Detect which cell encompasses the target text, then output its (X, Y) center coordinate. 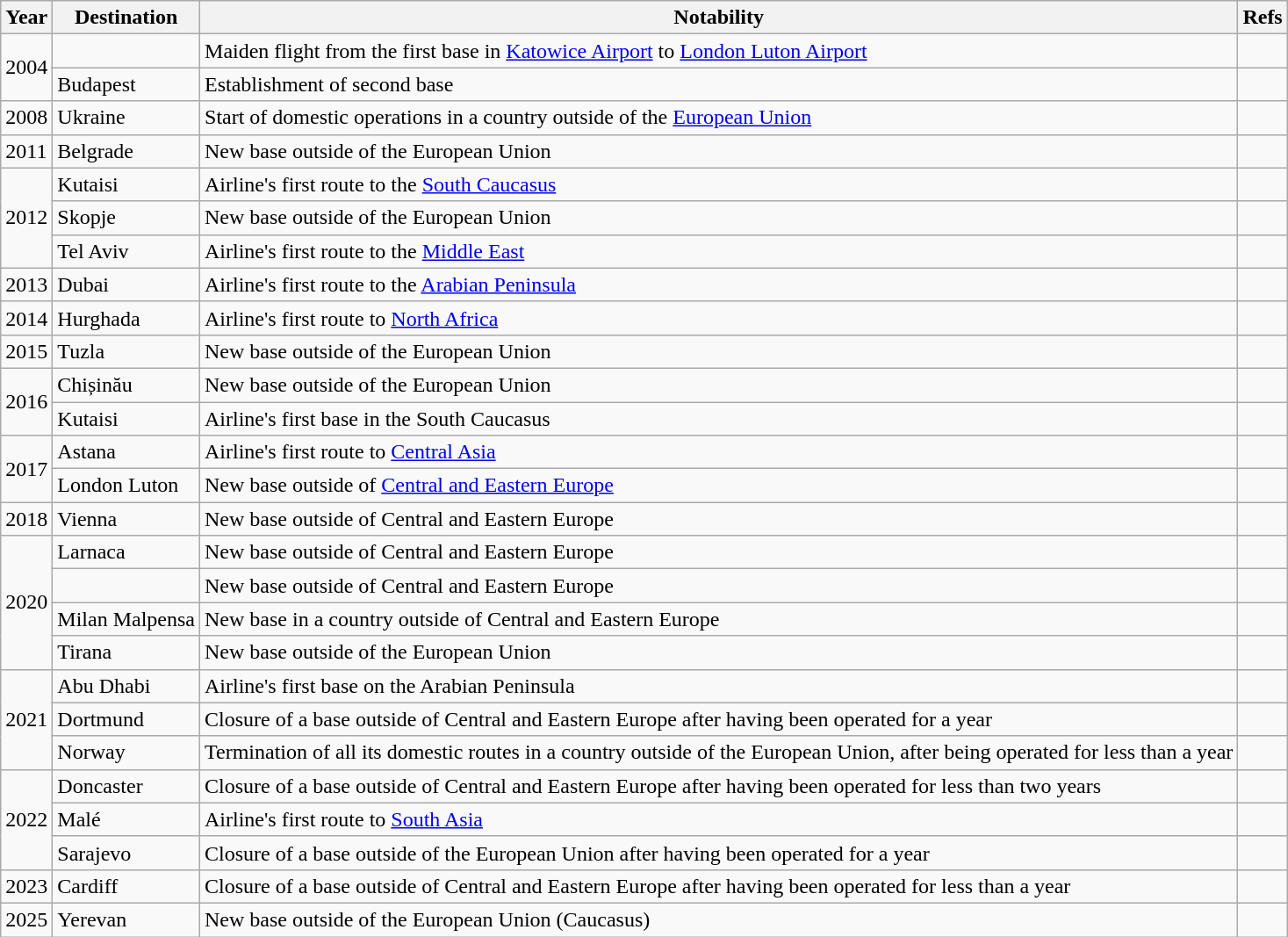
Norway (126, 753)
Year (26, 18)
Start of domestic operations in a country outside of the European Union (719, 118)
2025 (26, 919)
Skopje (126, 218)
Closure of a base outside of the European Union after having been operated for a year (719, 853)
Yerevan (126, 919)
2022 (26, 819)
Hurghada (126, 318)
Tuzla (126, 351)
2013 (26, 285)
Notability (719, 18)
2020 (26, 602)
Closure of a base outside of Central and Eastern Europe after having been operated for less than two years (719, 786)
Airline's first route to the South Caucasus (719, 184)
Airline's first route to the Middle East (719, 251)
Airline's first base in the South Caucasus (719, 419)
Milan Malpensa (126, 619)
Vienna (126, 519)
London Luton (126, 486)
Refs (1263, 18)
2018 (26, 519)
2004 (26, 68)
Doncaster (126, 786)
Airline's first route to North Africa (719, 318)
Closure of a base outside of Central and Eastern Europe after having been operated for a year (719, 719)
Sarajevo (126, 853)
Termination of all its domestic routes in a country outside of the European Union, after being operated for less than a year (719, 753)
Belgrade (126, 151)
Airline's first route to South Asia (719, 819)
2021 (26, 719)
2023 (26, 886)
Tel Aviv (126, 251)
Abu Dhabi (126, 686)
Dortmund (126, 719)
2011 (26, 151)
Airline's first base on the Arabian Peninsula (719, 686)
Closure of a base outside of Central and Eastern Europe after having been operated for less than a year (719, 886)
New base in a country outside of Central and Eastern Europe (719, 619)
2015 (26, 351)
Destination (126, 18)
New base outside of the European Union (Caucasus) (719, 919)
Ukraine (126, 118)
Airline's first route to Central Asia (719, 452)
Astana (126, 452)
Budapest (126, 84)
Cardiff (126, 886)
Dubai (126, 285)
Malé (126, 819)
2016 (26, 401)
Tirana (126, 652)
Airline's first route to the Arabian Peninsula (719, 285)
Larnaca (126, 552)
2012 (26, 218)
Establishment of second base (719, 84)
Maiden flight from the first base in Katowice Airport to London Luton Airport (719, 51)
Chișinău (126, 385)
2017 (26, 469)
2014 (26, 318)
2008 (26, 118)
